Find where the given text appears and provide that cell's center as (X, Y) coordinate. 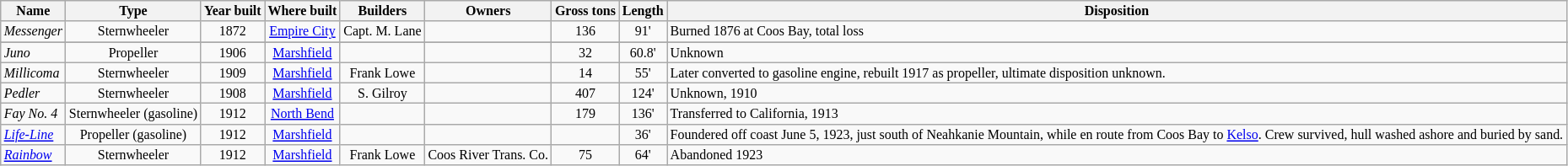
Gross tons (585, 11)
60.8' (643, 52)
Later converted to gasoline engine, rebuilt 1917 as propeller, ultimate disposition unknown. (1117, 72)
1909 (233, 72)
Year built (233, 11)
75 (585, 154)
407 (585, 93)
136' (643, 114)
64' (643, 154)
Fay No. 4 (34, 114)
S. Gilroy (382, 93)
136 (585, 31)
Capt. M. Lane (382, 31)
Type (133, 11)
1908 (233, 93)
Burned 1876 at Coos Bay, total loss (1117, 31)
Transferred to California, 1913 (1117, 114)
124' (643, 93)
1906 (233, 52)
Juno (34, 52)
Messenger (34, 31)
Rainbow (34, 154)
Coos River Trans. Co. (488, 154)
55' (643, 72)
Length (643, 11)
Where built (303, 11)
Unknown (1117, 52)
Propeller (133, 52)
Abandoned 1923 (1117, 154)
179 (585, 114)
Owners (488, 11)
Pedler (34, 93)
Millicoma (34, 72)
Life-Line (34, 134)
14 (585, 72)
North Bend (303, 114)
Disposition (1117, 11)
Name (34, 11)
91' (643, 31)
32 (585, 52)
Builders (382, 11)
Propeller (gasoline) (133, 134)
Empire City (303, 31)
36' (643, 134)
1872 (233, 31)
Sternwheeler (gasoline) (133, 114)
Unknown, 1910 (1117, 93)
